Return the (x, y) coordinate for the center point of the cell that contains the specified text.  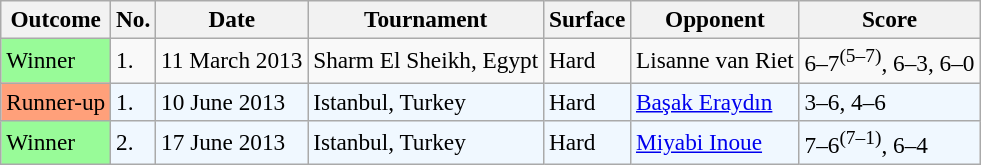
Tournament (426, 19)
Surface (588, 19)
No. (134, 19)
Runner-up (56, 101)
3–6, 4–6 (890, 101)
Miyabi Inoue (715, 142)
Opponent (715, 19)
Sharm El Sheikh, Egypt (426, 60)
17 June 2013 (232, 142)
Outcome (56, 19)
10 June 2013 (232, 101)
Score (890, 19)
7–6(7–1), 6–4 (890, 142)
2. (134, 142)
Başak Eraydın (715, 101)
Date (232, 19)
11 March 2013 (232, 60)
Lisanne van Riet (715, 60)
6–7(5–7), 6–3, 6–0 (890, 60)
